Return [x, y] of the center of cell containing provided text 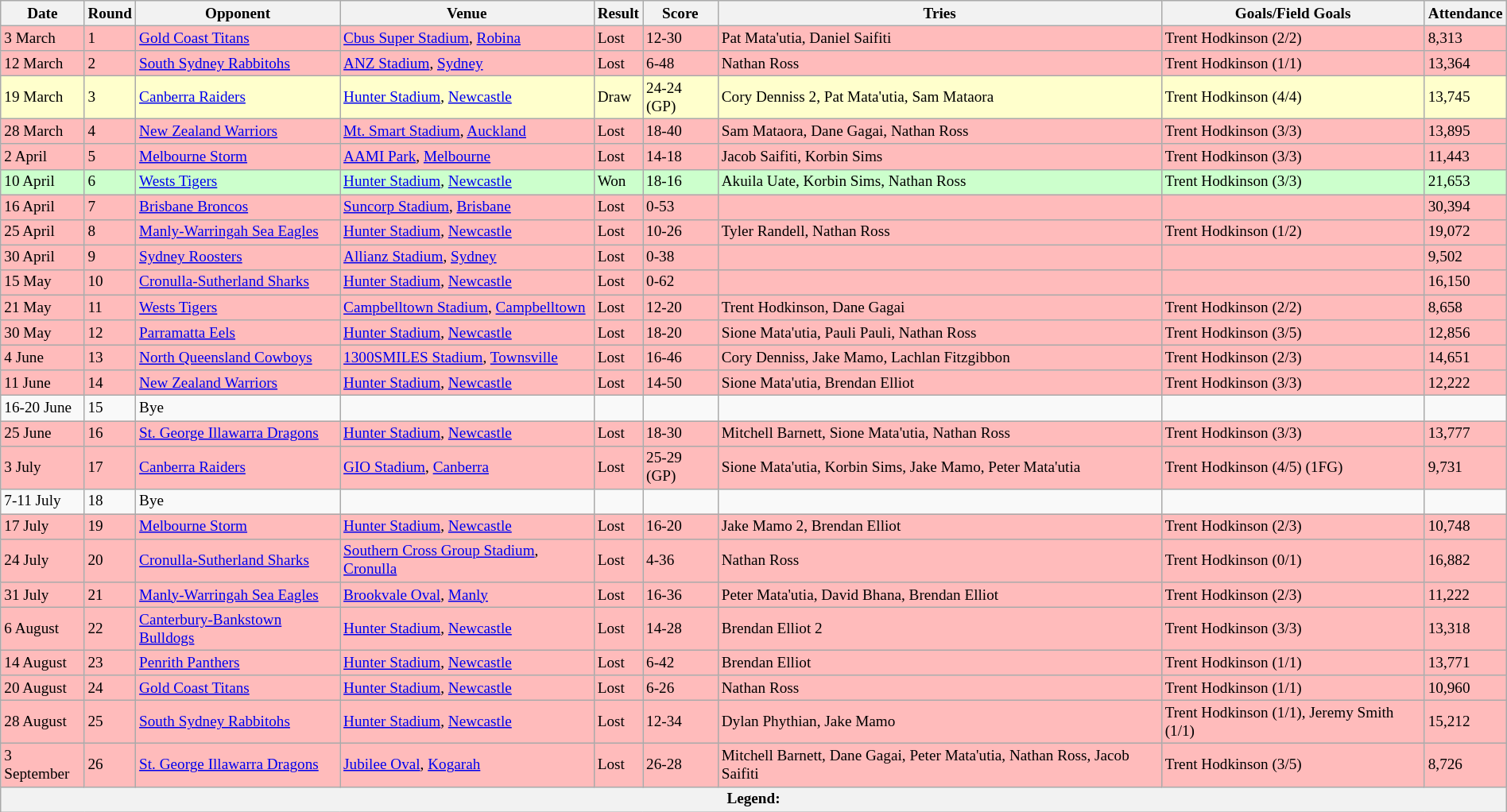
13,777 [1466, 433]
15 [110, 408]
13 [110, 358]
9 [110, 257]
ANZ Stadium, Sydney [467, 64]
30 May [43, 333]
19 [110, 527]
26 [110, 765]
3 July [43, 467]
15 May [43, 282]
North Queensland Cowboys [238, 358]
23 [110, 663]
Brendan Elliot [939, 663]
12,856 [1466, 333]
Sione Mata'utia, Korbin Sims, Jake Mamo, Peter Mata'utia [939, 467]
Tries [939, 14]
26-28 [680, 765]
Trent Hodkinson, Dane Gagai [939, 307]
18-40 [680, 132]
Penrith Panthers [238, 663]
8,726 [1466, 765]
21 May [43, 307]
Jubilee Oval, Kogarah [467, 765]
6 [110, 182]
16 [110, 433]
14,651 [1466, 358]
3 [110, 97]
16,150 [1466, 282]
12 March [43, 64]
30,394 [1466, 207]
Date [43, 14]
25 June [43, 433]
13,895 [1466, 132]
18-16 [680, 182]
12 [110, 333]
Mitchell Barnett, Sione Mata'utia, Nathan Ross [939, 433]
28 March [43, 132]
16 April [43, 207]
Attendance [1466, 14]
1 [110, 38]
Peter Mata'utia, David Bhana, Brendan Elliot [939, 594]
17 July [43, 527]
9,502 [1466, 257]
10-26 [680, 232]
Canterbury-Bankstown Bulldogs [238, 628]
Suncorp Stadium, Brisbane [467, 207]
2 April [43, 157]
13,745 [1466, 97]
Trent Hodkinson (0/1) [1292, 560]
16-20 June [43, 408]
8,313 [1466, 38]
14-50 [680, 383]
16-36 [680, 594]
11 [110, 307]
Round [110, 14]
Dylan Phythian, Jake Mamo [939, 722]
13,364 [1466, 64]
12,222 [1466, 383]
9,731 [1466, 467]
21,653 [1466, 182]
Trent Hodkinson (4/4) [1292, 97]
Allianz Stadium, Sydney [467, 257]
3 September [43, 765]
4 [110, 132]
11,443 [1466, 157]
5 [110, 157]
8 [110, 232]
Pat Mata'utia, Daniel Saifiti [939, 38]
16,882 [1466, 560]
Opponent [238, 14]
22 [110, 628]
Tyler Randell, Nathan Ross [939, 232]
19 March [43, 97]
14 [110, 383]
25-29 (GP) [680, 467]
18-30 [680, 433]
24 July [43, 560]
Brisbane Broncos [238, 207]
20 August [43, 688]
Cory Denniss 2, Pat Mata'utia, Sam Mataora [939, 97]
AAMI Park, Melbourne [467, 157]
Trent Hodkinson (1/1), Jeremy Smith (1/1) [1292, 722]
25 [110, 722]
25 April [43, 232]
6 August [43, 628]
Legend: [753, 799]
6-48 [680, 64]
28 August [43, 722]
3 March [43, 38]
4-36 [680, 560]
19,072 [1466, 232]
10 [110, 282]
1300SMILES Stadium, Townsville [467, 358]
Venue [467, 14]
Jacob Saifiti, Korbin Sims [939, 157]
4 June [43, 358]
31 July [43, 594]
12-34 [680, 722]
2 [110, 64]
Cory Denniss, Jake Mamo, Lachlan Fitzgibbon [939, 358]
Southern Cross Group Stadium, Cronulla [467, 560]
Parramatta Eels [238, 333]
6-26 [680, 688]
18 [110, 501]
Brookvale Oval, Manly [467, 594]
Sydney Roosters [238, 257]
16-46 [680, 358]
11,222 [1466, 594]
Sione Mata'utia, Pauli Pauli, Nathan Ross [939, 333]
7-11 July [43, 501]
14 August [43, 663]
Draw [618, 97]
18-20 [680, 333]
8,658 [1466, 307]
14-28 [680, 628]
10,960 [1466, 688]
30 April [43, 257]
20 [110, 560]
Goals/Field Goals [1292, 14]
Trent Hodkinson (1/2) [1292, 232]
GIO Stadium, Canberra [467, 467]
24 [110, 688]
12-30 [680, 38]
10,748 [1466, 527]
13,771 [1466, 663]
Mt. Smart Stadium, Auckland [467, 132]
12-20 [680, 307]
Akuila Uate, Korbin Sims, Nathan Ross [939, 182]
Sione Mata'utia, Brendan Elliot [939, 383]
Won [618, 182]
17 [110, 467]
Score [680, 14]
Cbus Super Stadium, Robina [467, 38]
24-24 (GP) [680, 97]
14-18 [680, 157]
Result [618, 14]
Brendan Elliot 2 [939, 628]
16-20 [680, 527]
0-38 [680, 257]
21 [110, 594]
11 June [43, 383]
Trent Hodkinson (4/5) (1FG) [1292, 467]
Sam Mataora, Dane Gagai, Nathan Ross [939, 132]
7 [110, 207]
0-53 [680, 207]
13,318 [1466, 628]
15,212 [1466, 722]
0-62 [680, 282]
Jake Mamo 2, Brendan Elliot [939, 527]
Mitchell Barnett, Dane Gagai, Peter Mata'utia, Nathan Ross, Jacob Saifiti [939, 765]
Campbelltown Stadium, Campbelltown [467, 307]
6-42 [680, 663]
10 April [43, 182]
